From the cell containing the given text, extract its center point as [x, y] coordinate. 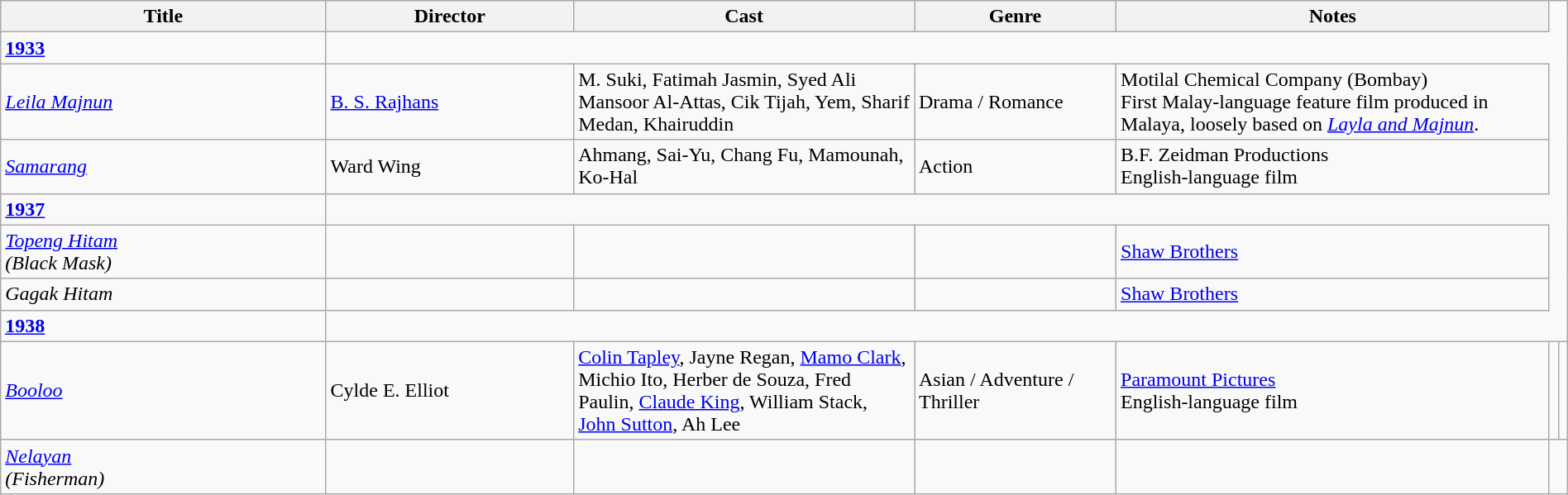
Gagak Hitam [164, 294]
1938 [164, 326]
Genre [1016, 17]
Notes [1333, 17]
1933 [164, 48]
1937 [164, 209]
Director [450, 17]
Booloo [164, 390]
B.F. Zeidman ProductionsEnglish-language film [1333, 167]
Cast [744, 17]
Nelayan(Fisherman) [164, 466]
B. S. Rajhans [450, 102]
Topeng Hitam(Black Mask) [164, 251]
Leila Majnun [164, 102]
Title [164, 17]
Drama / Romance [1016, 102]
Samarang [164, 167]
Ward Wing [450, 167]
M. Suki, Fatimah Jasmin, Syed Ali Mansoor Al-Attas, Cik Tijah, Yem, Sharif Medan, Khairuddin [744, 102]
Cylde E. Elliot [450, 390]
Motilal Chemical Company (Bombay)First Malay-language feature film produced in Malaya, loosely based on Layla and Majnun. [1333, 102]
Paramount PicturesEnglish-language film [1333, 390]
Action [1016, 167]
Colin Tapley, Jayne Regan, Mamo Clark, Michio Ito, Herber de Souza, Fred Paulin, Claude King, William Stack, John Sutton, Ah Lee [744, 390]
Ahmang, Sai-Yu, Chang Fu, Mamounah, Ko-Hal [744, 167]
Asian / Adventure / Thriller [1016, 390]
